Return [X, Y] of the center of cell containing provided text 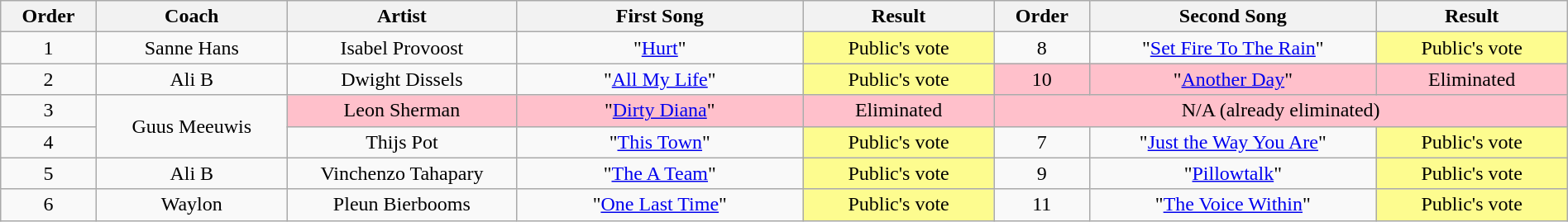
6 [49, 205]
"All My Life" [660, 79]
Dwight Dissels [402, 79]
"Another Day" [1234, 79]
Thijs Pot [402, 142]
"Hurt" [660, 48]
2 [49, 79]
3 [49, 111]
"This Town" [660, 142]
"Pillowtalk" [1234, 173]
"The A Team" [660, 173]
5 [49, 173]
1 [49, 48]
Pleun Bierbooms [402, 205]
Leon Sherman [402, 111]
Second Song [1234, 17]
"The Voice Within" [1234, 205]
Coach [192, 17]
Vinchenzo Tahapary [402, 173]
"One Last Time" [660, 205]
Artist [402, 17]
9 [1042, 173]
Waylon [192, 205]
N/A (already eliminated) [1280, 111]
Guus Meeuwis [192, 126]
4 [49, 142]
"Set Fire To The Rain" [1234, 48]
8 [1042, 48]
11 [1042, 205]
Isabel Provoost [402, 48]
"Dirty Diana" [660, 111]
Sanne Hans [192, 48]
7 [1042, 142]
10 [1042, 79]
First Song [660, 17]
"Just the Way You Are" [1234, 142]
